Detect which cell encompasses the target text, then output its [X, Y] center coordinate. 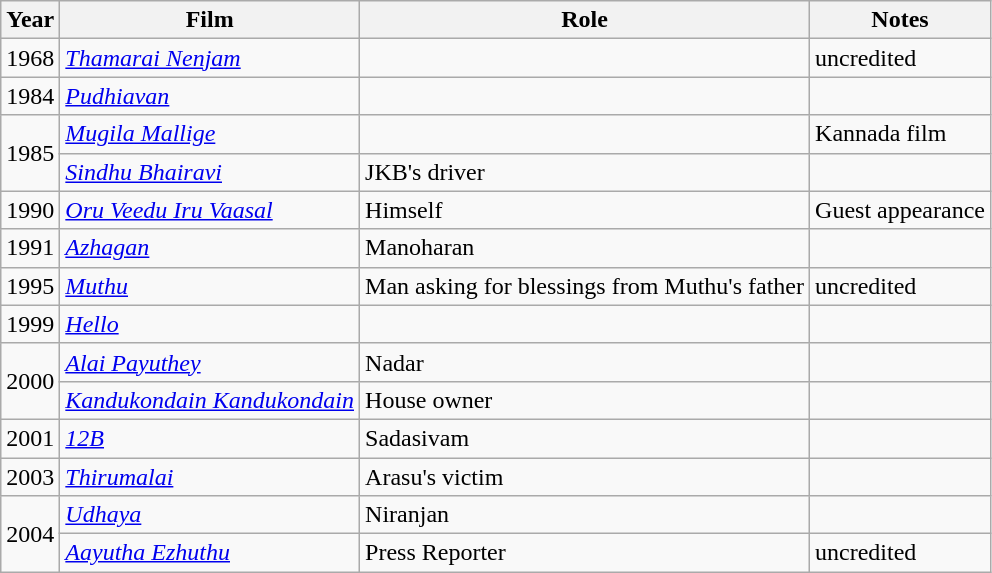
Nadar [585, 362]
2004 [30, 534]
Film [210, 20]
Pudhiavan [210, 96]
House owner [585, 400]
Notes [900, 20]
2000 [30, 381]
1985 [30, 153]
Thamarai Nenjam [210, 58]
Guest appearance [900, 210]
Thirumalai [210, 477]
Press Reporter [585, 553]
2003 [30, 477]
1991 [30, 248]
1995 [30, 286]
Hello [210, 324]
Azhagan [210, 248]
Arasu's victim [585, 477]
1968 [30, 58]
Himself [585, 210]
Manoharan [585, 248]
Mugila Mallige [210, 134]
Niranjan [585, 515]
Kandukondain Kandukondain [210, 400]
2001 [30, 438]
1990 [30, 210]
Man asking for blessings from Muthu's father [585, 286]
Muthu [210, 286]
1999 [30, 324]
12B [210, 438]
Oru Veedu Iru Vaasal [210, 210]
JKB's driver [585, 172]
Kannada film [900, 134]
Sindhu Bhairavi [210, 172]
Aayutha Ezhuthu [210, 553]
Udhaya [210, 515]
Sadasivam [585, 438]
Year [30, 20]
Role [585, 20]
Alai Payuthey [210, 362]
1984 [30, 96]
